Capture the cell that displays the provided text and extract its (X, Y) central coordinate. 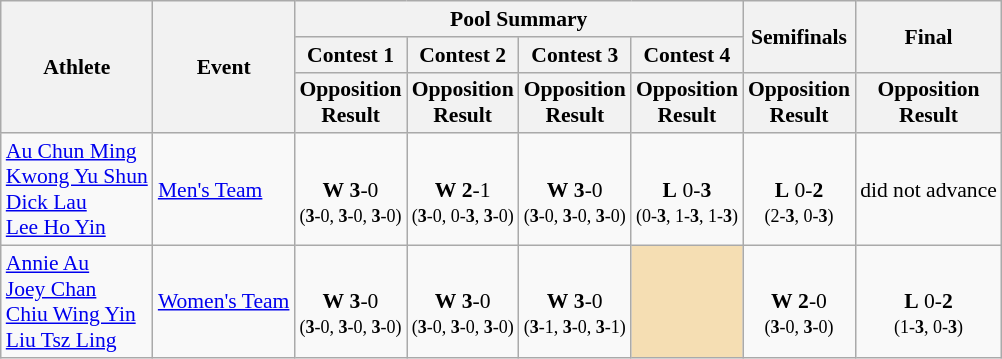
did not advance (928, 190)
Athlete (77, 67)
Contest 3 (575, 55)
Pool Summary (518, 19)
Women's Team (224, 302)
Contest 4 (687, 55)
Final (928, 36)
Contest 1 (350, 55)
Au Chun MingKwong Yu ShunDick LauLee Ho Yin (77, 190)
W 2-1(3-0, 0-3, 3-0) (463, 190)
L 0-2(2-3, 0-3) (799, 190)
Semifinals (799, 36)
W 2-0(3-0, 3-0) (799, 302)
Men's Team (224, 190)
L 0-3(0-3, 1-3, 1-3) (687, 190)
L 0-2(1-3, 0-3) (928, 302)
Annie AuJoey ChanChiu Wing YinLiu Tsz Ling (77, 302)
W 3-0(3-1, 3-0, 3-1) (575, 302)
Event (224, 67)
Contest 2 (463, 55)
